Return the (X, Y) coordinate for the center point of the cell that contains the specified text.  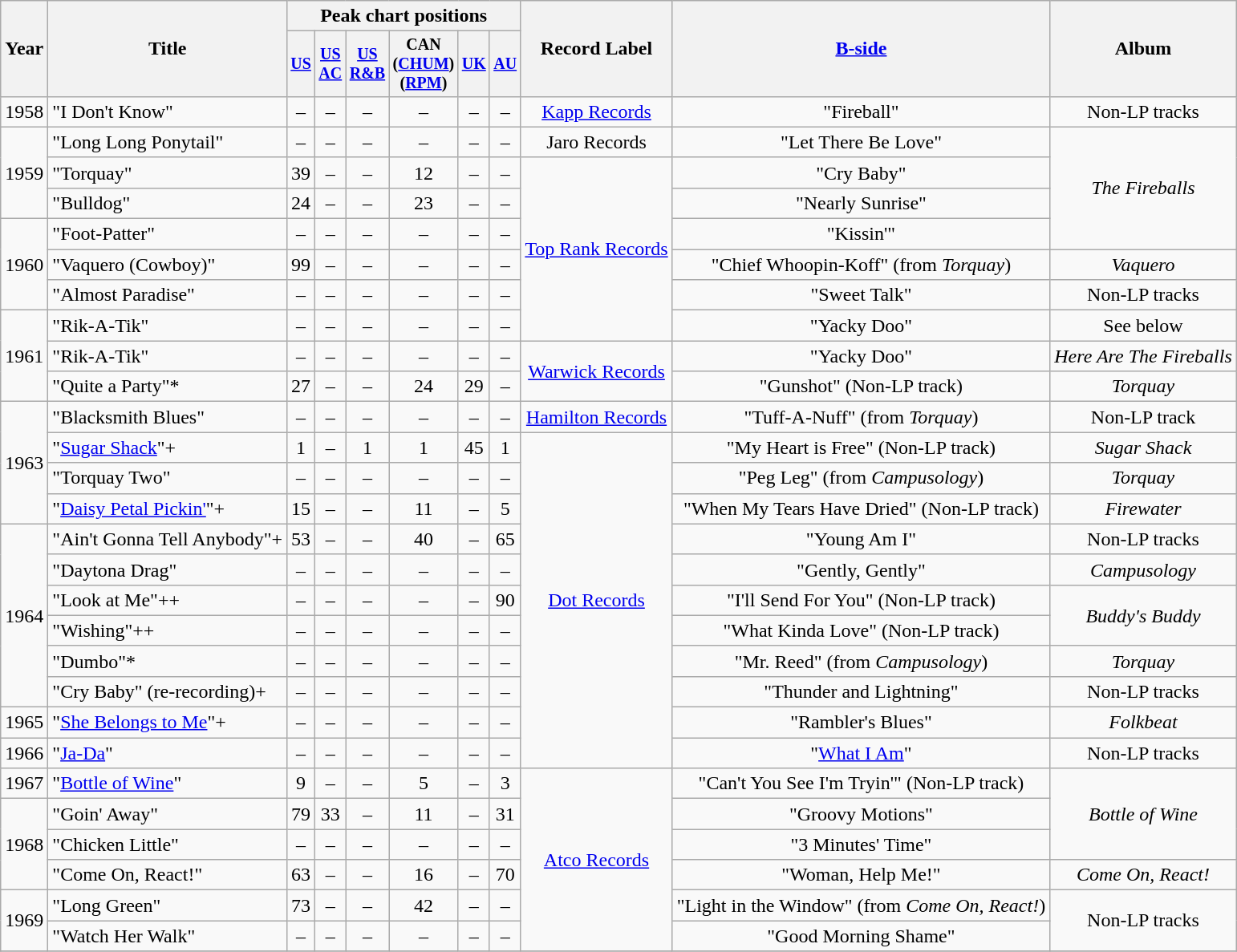
12 (424, 172)
"What I Am" (862, 753)
"Watch Her Walk" (168, 936)
Bottle of Wine (1144, 814)
Buddy's Buddy (1144, 615)
42 (424, 905)
"I'll Send For You" (Non-LP track) (862, 600)
1963 (24, 463)
"Goin' Away" (168, 814)
1964 (24, 615)
Peak chart positions (404, 16)
90 (505, 600)
79 (302, 814)
"Wishing"++ (168, 630)
"Groovy Motions" (862, 814)
53 (302, 539)
3 (505, 784)
39 (302, 172)
1967 (24, 784)
"Torquay Two" (168, 478)
"What Kinda Love" (Non-LP track) (862, 630)
USAC (331, 64)
1966 (24, 753)
1965 (24, 723)
"Chicken Little" (168, 845)
Record Label (597, 49)
US (302, 64)
31 (505, 814)
23 (424, 203)
"Sweet Talk" (862, 295)
70 (505, 875)
AU (505, 64)
27 (302, 387)
"Nearly Sunrise" (862, 203)
1958 (24, 111)
Firewater (1144, 508)
"Torquay" (168, 172)
"Young Am I" (862, 539)
B-side (862, 49)
"Can't You See I'm Tryin'" (Non-LP track) (862, 784)
"3 Minutes' Time" (862, 845)
"Mr. Reed" (from Campusology) (862, 661)
33 (331, 814)
"Fireball" (862, 111)
Album (1144, 49)
"Almost Paradise" (168, 295)
"Bulldog" (168, 203)
"Daisy Petal Pickin'"+ (168, 508)
"Long Long Ponytail" (168, 142)
1959 (24, 172)
1968 (24, 845)
Kapp Records (597, 111)
63 (302, 875)
"Light in the Window" (from Come On, React!) (862, 905)
"Thunder and Lightning" (862, 691)
The Fireballs (1144, 188)
"When My Tears Have Dried" (Non-LP track) (862, 508)
"Woman, Help Me!" (862, 875)
"Gunshot" (Non-LP track) (862, 387)
"Kissin'" (862, 234)
"Sugar Shack"+ (168, 448)
Year (24, 49)
1969 (24, 921)
"Look at Me"++ (168, 600)
"Peg Leg" (from Campusology) (862, 478)
9 (302, 784)
Non-LP track (1144, 417)
29 (473, 387)
"Blacksmith Blues" (168, 417)
"She Belongs to Me"+ (168, 723)
73 (302, 905)
"Dumbo"* (168, 661)
Here Are The Fireballs (1144, 356)
See below (1144, 326)
"Vaquero (Cowboy)" (168, 265)
15 (302, 508)
"Rambler's Blues" (862, 723)
"I Don't Know" (168, 111)
"Long Green" (168, 905)
Warwick Records (597, 371)
"Chief Whoopin-Koff" (from Torquay) (862, 265)
"Foot-Patter" (168, 234)
Title (168, 49)
"Ja-Da" (168, 753)
USR&B (367, 64)
"Tuff-A-Nuff" (from Torquay) (862, 417)
CAN(CHUM)(RPM) (424, 64)
"Let There Be Love" (862, 142)
1961 (24, 356)
Come On, React! (1144, 875)
Jaro Records (597, 142)
65 (505, 539)
Atco Records (597, 860)
"Quite a Party"* (168, 387)
Hamilton Records (597, 417)
1960 (24, 265)
Vaquero (1144, 265)
"Bottle of Wine" (168, 784)
99 (302, 265)
UK (473, 64)
"Daytona Drag" (168, 569)
Top Rank Records (597, 249)
"Come On, React!" (168, 875)
"Good Morning Shame" (862, 936)
Folkbeat (1144, 723)
"My Heart is Free" (Non-LP track) (862, 448)
"Gently, Gently" (862, 569)
"Ain't Gonna Tell Anybody"+ (168, 539)
Campusology (1144, 569)
Dot Records (597, 600)
"Cry Baby" (re-recording)+ (168, 691)
45 (473, 448)
40 (424, 539)
"Cry Baby" (862, 172)
16 (424, 875)
Sugar Shack (1144, 448)
